Scan for the cell matching the given text and deliver its [X, Y] coordinate at center. 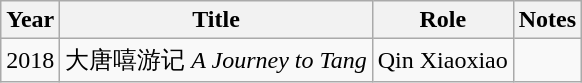
Year [30, 20]
Notes [547, 20]
Role [442, 20]
大唐嘻游记 A Journey to Tang [216, 60]
2018 [30, 60]
Qin Xiaoxiao [442, 60]
Title [216, 20]
